Capture the cell that displays the provided text and extract its (X, Y) central coordinate. 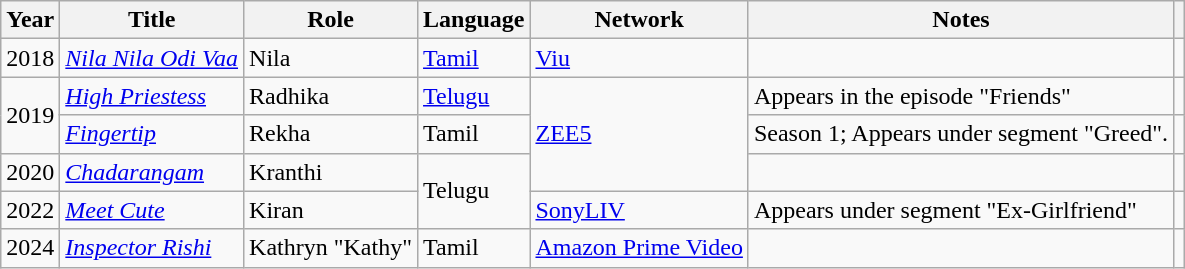
Kathryn "Kathy" (331, 248)
Kranthi (331, 172)
Nila Nila Odi Vaa (152, 58)
Nila (331, 58)
Role (331, 20)
2018 (30, 58)
Radhika (331, 96)
Appears in the episode "Friends" (960, 96)
Season 1; Appears under segment "Greed". (960, 134)
Year (30, 20)
Amazon Prime Video (639, 248)
Title (152, 20)
ZEE5 (639, 134)
2019 (30, 115)
Appears under segment "Ex-Girlfriend" (960, 210)
Inspector Rishi (152, 248)
SonyLIV (639, 210)
Kiran (331, 210)
Notes (960, 20)
High Priestess (152, 96)
Network (639, 20)
Rekha (331, 134)
Fingertip (152, 134)
2020 (30, 172)
2022 (30, 210)
Viu (639, 58)
Chadarangam (152, 172)
Language (474, 20)
Meet Cute (152, 210)
2024 (30, 248)
